Extract the (x, y) coordinate from the center of the cell holding the provided text.  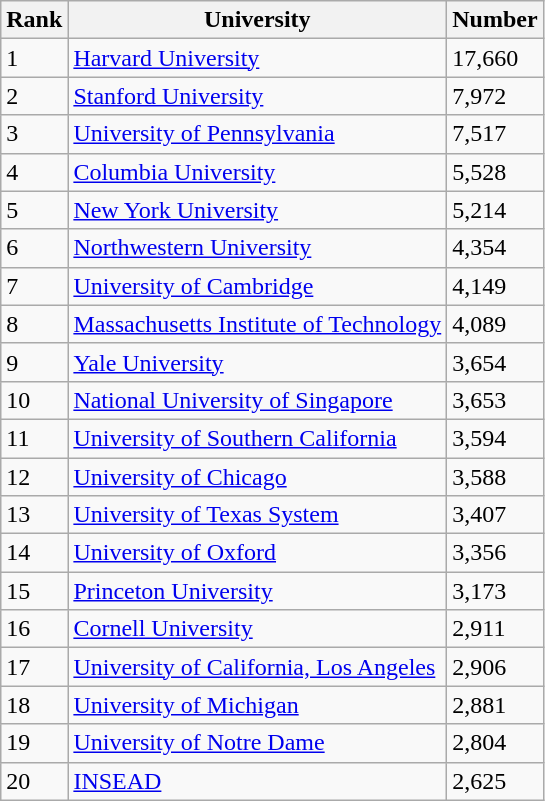
Yale University (258, 362)
12 (34, 477)
Princeton University (258, 591)
University (258, 20)
University of Southern California (258, 438)
2,881 (495, 705)
19 (34, 743)
3 (34, 134)
2,625 (495, 781)
3,407 (495, 515)
6 (34, 248)
Cornell University (258, 629)
3,588 (495, 477)
17,660 (495, 58)
National University of Singapore (258, 400)
10 (34, 400)
4,089 (495, 324)
7,972 (495, 96)
4 (34, 172)
University of California, Los Angeles (258, 667)
8 (34, 324)
3,653 (495, 400)
New York University (258, 210)
3,654 (495, 362)
2 (34, 96)
7,517 (495, 134)
Number (495, 20)
University of Texas System (258, 515)
Columbia University (258, 172)
Massachusetts Institute of Technology (258, 324)
4,354 (495, 248)
7 (34, 286)
University of Chicago (258, 477)
15 (34, 591)
13 (34, 515)
14 (34, 553)
2,911 (495, 629)
16 (34, 629)
11 (34, 438)
Rank (34, 20)
University of Oxford (258, 553)
University of Notre Dame (258, 743)
2,906 (495, 667)
18 (34, 705)
University of Pennsylvania (258, 134)
Northwestern University (258, 248)
5 (34, 210)
2,804 (495, 743)
20 (34, 781)
3,594 (495, 438)
1 (34, 58)
Harvard University (258, 58)
Stanford University (258, 96)
5,528 (495, 172)
University of Cambridge (258, 286)
9 (34, 362)
INSEAD (258, 781)
3,173 (495, 591)
5,214 (495, 210)
3,356 (495, 553)
4,149 (495, 286)
University of Michigan (258, 705)
17 (34, 667)
